Output the (x, y) coordinate of the center of the cell containing the given text.  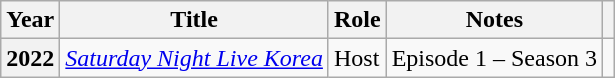
Notes (494, 20)
Title (194, 20)
Year (30, 20)
2022 (30, 58)
Role (357, 20)
Saturday Night Live Korea (194, 58)
Episode 1 – Season 3 (494, 58)
Host (357, 58)
